Return the [x, y] coordinate for the center point of the cell that contains the specified text.  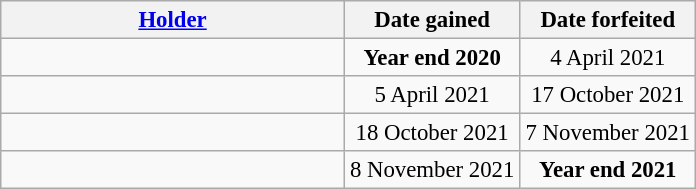
7 November 2021 [608, 133]
8 November 2021 [432, 170]
4 April 2021 [608, 58]
Date forfeited [608, 20]
Year end 2020 [432, 58]
17 October 2021 [608, 95]
5 April 2021 [432, 95]
18 October 2021 [432, 133]
Holder [173, 20]
Year end 2021 [608, 170]
Date gained [432, 20]
